Provide the [X, Y] coordinate of the cell's center where the given text is located.  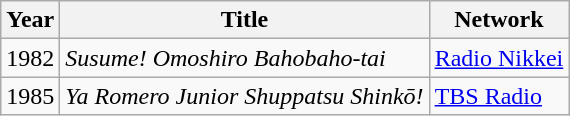
Ya Romero Junior Shuppatsu Shinkō! [244, 96]
Radio Nikkei [499, 58]
Title [244, 20]
Year [30, 20]
1985 [30, 96]
1982 [30, 58]
TBS Radio [499, 96]
Susume! Omoshiro Bahobaho-tai [244, 58]
Network [499, 20]
